Return the [x, y] coordinate for the center point of the cell that contains the specified text.  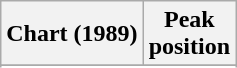
Chart (1989) [72, 34]
Peakposition [189, 34]
